From the cell containing the given text, extract its center point as [x, y] coordinate. 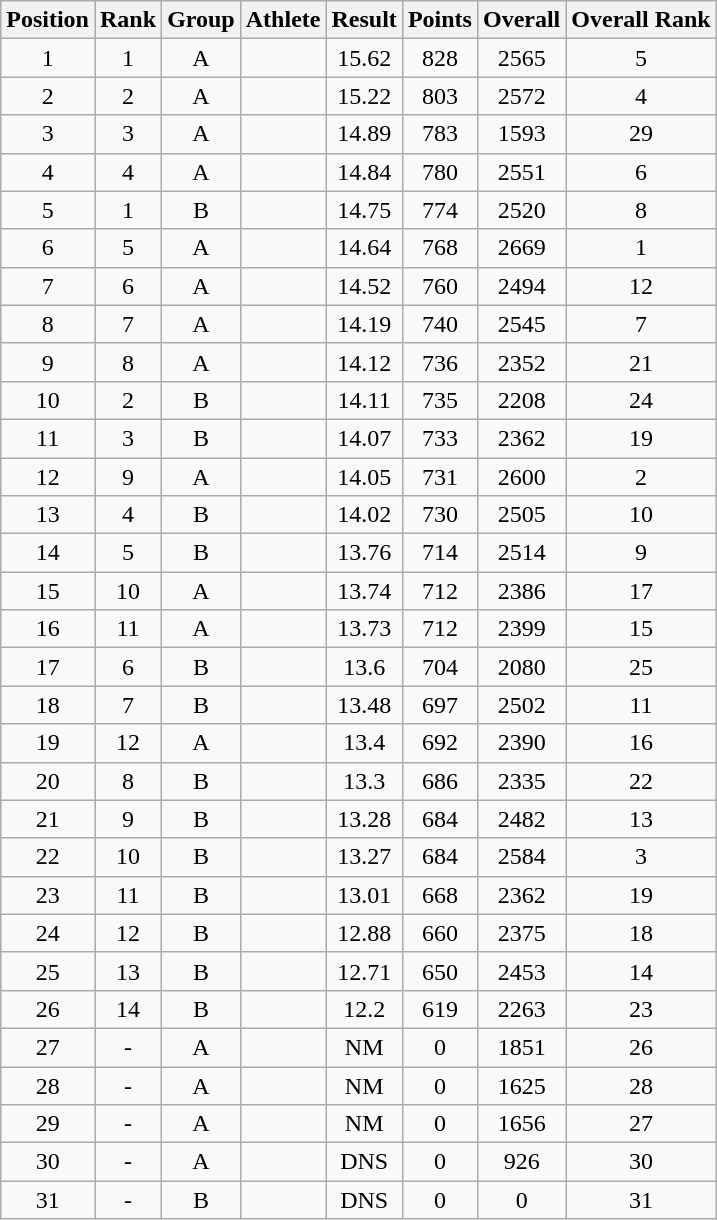
760 [440, 286]
774 [440, 210]
2386 [521, 591]
1625 [521, 1085]
2505 [521, 515]
828 [440, 58]
Group [202, 20]
14.07 [364, 438]
14.02 [364, 515]
731 [440, 477]
926 [521, 1162]
619 [440, 1009]
12.71 [364, 971]
780 [440, 172]
714 [440, 553]
803 [440, 96]
783 [440, 134]
704 [440, 667]
2584 [521, 857]
2352 [521, 362]
14.84 [364, 172]
13.74 [364, 591]
13.3 [364, 781]
20 [48, 781]
2482 [521, 819]
697 [440, 705]
2520 [521, 210]
Overall Rank [641, 20]
2545 [521, 324]
733 [440, 438]
730 [440, 515]
1593 [521, 134]
Rank [128, 20]
15.22 [364, 96]
668 [440, 895]
Athlete [283, 20]
14.11 [364, 400]
14.89 [364, 134]
13.27 [364, 857]
14.52 [364, 286]
Overall [521, 20]
740 [440, 324]
14.12 [364, 362]
12.88 [364, 933]
14.05 [364, 477]
2335 [521, 781]
13.4 [364, 743]
14.75 [364, 210]
13.76 [364, 553]
Result [364, 20]
1656 [521, 1124]
2375 [521, 933]
2600 [521, 477]
2399 [521, 629]
13.01 [364, 895]
692 [440, 743]
650 [440, 971]
Position [48, 20]
14.19 [364, 324]
2390 [521, 743]
13.48 [364, 705]
14.64 [364, 248]
686 [440, 781]
13.6 [364, 667]
1851 [521, 1047]
660 [440, 933]
736 [440, 362]
Points [440, 20]
2669 [521, 248]
2453 [521, 971]
13.73 [364, 629]
13.28 [364, 819]
735 [440, 400]
2080 [521, 667]
2572 [521, 96]
2208 [521, 400]
2502 [521, 705]
2494 [521, 286]
768 [440, 248]
2263 [521, 1009]
2551 [521, 172]
12.2 [364, 1009]
2565 [521, 58]
2514 [521, 553]
15.62 [364, 58]
